Scan for the cell matching the given text and deliver its [x, y] coordinate at center. 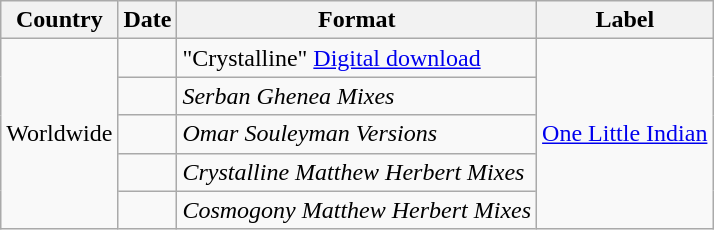
Format [357, 20]
Country [60, 20]
Serban Ghenea Mixes [357, 96]
One Little Indian [625, 134]
Crystalline Matthew Herbert Mixes [357, 172]
"Crystalline" Digital download [357, 58]
Cosmogony Matthew Herbert Mixes [357, 210]
Omar Souleyman Versions [357, 134]
Label [625, 20]
Worldwide [60, 134]
Date [148, 20]
